From the cell containing the given text, extract its center point as [X, Y] coordinate. 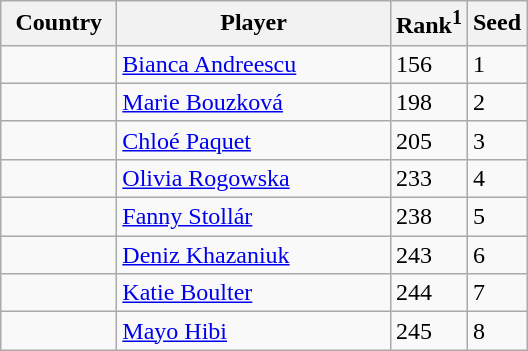
3 [496, 140]
198 [428, 102]
1 [496, 64]
244 [428, 293]
2 [496, 102]
Deniz Khazaniuk [254, 255]
238 [428, 217]
8 [496, 331]
233 [428, 178]
Rank1 [428, 24]
4 [496, 178]
Marie Bouzková [254, 102]
Player [254, 24]
Chloé Paquet [254, 140]
5 [496, 217]
Bianca Andreescu [254, 64]
Seed [496, 24]
205 [428, 140]
243 [428, 255]
7 [496, 293]
Katie Boulter [254, 293]
Country [59, 24]
245 [428, 331]
Mayo Hibi [254, 331]
156 [428, 64]
Olivia Rogowska [254, 178]
6 [496, 255]
Fanny Stollár [254, 217]
